Locate the cell with the specified text and output its [X, Y] center coordinate. 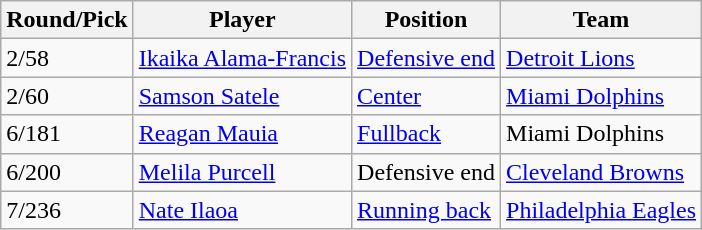
Cleveland Browns [602, 172]
6/200 [67, 172]
7/236 [67, 210]
Reagan Mauia [242, 134]
Team [602, 20]
Fullback [426, 134]
Position [426, 20]
Nate Ilaoa [242, 210]
Center [426, 96]
2/58 [67, 58]
Player [242, 20]
6/181 [67, 134]
Philadelphia Eagles [602, 210]
Round/Pick [67, 20]
2/60 [67, 96]
Detroit Lions [602, 58]
Ikaika Alama-Francis [242, 58]
Running back [426, 210]
Melila Purcell [242, 172]
Samson Satele [242, 96]
